Extract the (X, Y) coordinate from the center of the cell holding the provided text.  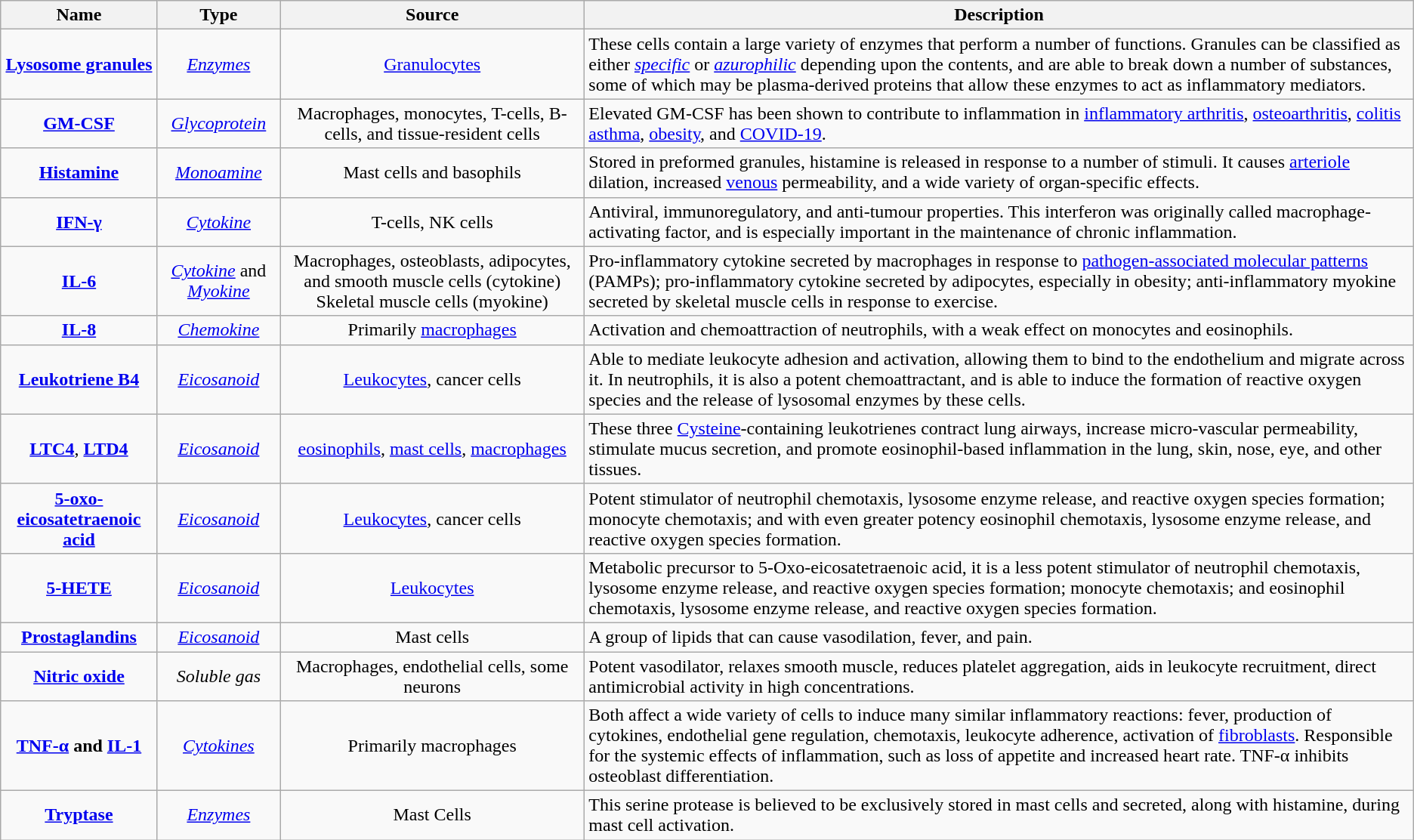
T-cells, NK cells (432, 222)
Type (218, 15)
Histamine (79, 172)
Chemokine (218, 330)
Name (79, 15)
Elevated GM-CSF has been shown to contribute to inflammation in inflammatory arthritis, osteoarthritis, colitis asthma, obesity, and COVID-19. (999, 124)
eosinophils, mast cells, macrophages (432, 449)
Activation and chemoattraction of neutrophils, with a weak effect on monocytes and eosinophils. (999, 330)
Leukocytes (432, 588)
Cytokine and Myokine (218, 281)
Prostaglandins (79, 637)
Source (432, 15)
Soluble gas (218, 675)
Glycoprotein (218, 124)
Macrophages, endothelial cells, some neurons (432, 675)
IFN-γ (79, 222)
Tryptase (79, 816)
Mast cells and basophils (432, 172)
LTC4, LTD4 (79, 449)
Macrophages, monocytes, T-cells, B-cells, and tissue-resident cells (432, 124)
5-oxo-eicosatetraenoic acid (79, 518)
Monoamine (218, 172)
Nitric oxide (79, 675)
IL-6 (79, 281)
Mast cells (432, 637)
GM-CSF (79, 124)
Mast Cells (432, 816)
Granulocytes (432, 64)
Cytokine (218, 222)
TNF-α and IL-1 (79, 746)
IL-8 (79, 330)
A group of lipids that can cause vasodilation, fever, and pain. (999, 637)
Cytokines (218, 746)
This serine protease is believed to be exclusively stored in mast cells and secreted, along with histamine, during mast cell activation. (999, 816)
5-HETE (79, 588)
Description (999, 15)
Leukotriene B4 (79, 379)
Macrophages, osteoblasts, adipocytes, and smooth muscle cells (cytokine) Skeletal muscle cells (myokine) (432, 281)
Lysosome granules (79, 64)
